Return the [x, y] coordinate for the center point of the cell that contains the specified text.  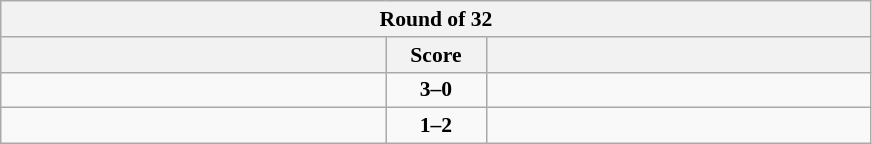
Round of 32 [436, 19]
1–2 [436, 126]
3–0 [436, 90]
Score [436, 55]
